Return (X, Y) of the center of cell containing provided text 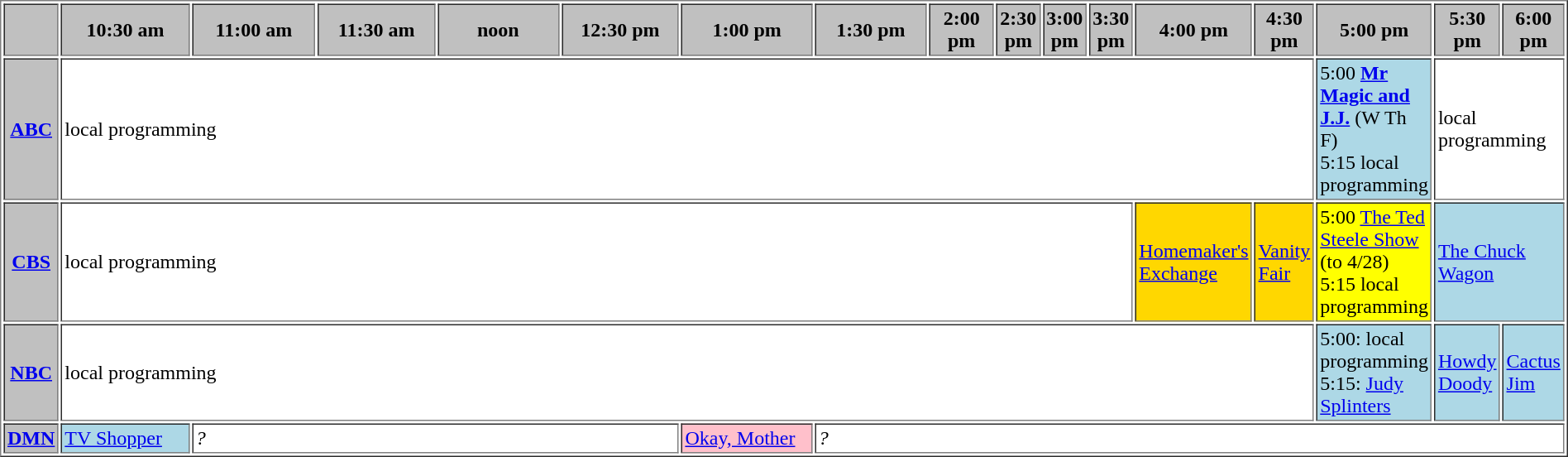
5:00 Mr Magic and J.J. (W Th F)5:15 local programming (1374, 129)
5:30 pm (1467, 30)
4:00 pm (1194, 30)
4:30 pm (1284, 30)
3:30 pm (1111, 30)
2:30 pm (1019, 30)
6:00 pm (1533, 30)
11:00 am (253, 30)
Homemaker's Exchange (1194, 262)
3:00 pm (1065, 30)
5:00 The Ted Steele Show (to 4/28)5:15 local programming (1374, 262)
1:30 pm (870, 30)
5:00 pm (1374, 30)
The Chuck Wagon (1499, 262)
2:00 pm (962, 30)
Vanity Fair (1284, 262)
TV Shopper (126, 439)
ABC (31, 129)
noon (498, 30)
DMN (31, 439)
CBS (31, 262)
Howdy Doody (1467, 373)
NBC (31, 373)
12:30 pm (620, 30)
10:30 am (126, 30)
1:00 pm (747, 30)
Okay, Mother (747, 439)
11:30 am (377, 30)
Cactus Jim (1533, 373)
5:00: local programming5:15: Judy Splinters (1374, 373)
